Identify which cell holds the provided text, then report its [x, y] central coordinate. 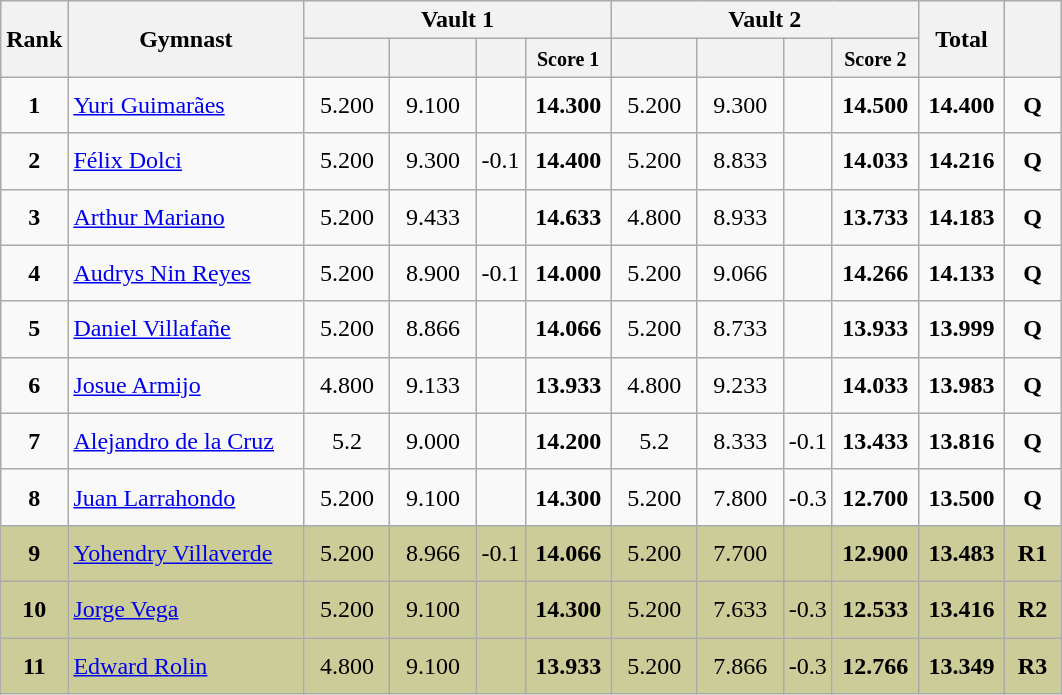
9.233 [740, 385]
13.500 [961, 497]
7.633 [740, 609]
Vault 1 [458, 20]
7.866 [740, 666]
1 [34, 105]
14.133 [961, 273]
Jorge Vega [186, 609]
8.933 [740, 217]
Yuri Guimarães [186, 105]
7 [34, 441]
2 [34, 161]
14.183 [961, 217]
8.900 [433, 273]
8.833 [740, 161]
9.000 [433, 441]
11 [34, 666]
14.200 [568, 441]
10 [34, 609]
13.349 [961, 666]
5 [34, 329]
14.266 [875, 273]
9.133 [433, 385]
13.999 [961, 329]
Vault 2 [764, 20]
Arthur Mariano [186, 217]
R2 [1032, 609]
R1 [1032, 553]
12.900 [875, 553]
Edward Rolin [186, 666]
8.733 [740, 329]
14.633 [568, 217]
12.700 [875, 497]
13.733 [875, 217]
Total [961, 39]
13.416 [961, 609]
9 [34, 553]
13.983 [961, 385]
8.966 [433, 553]
8 [34, 497]
Score 1 [568, 58]
7.700 [740, 553]
13.816 [961, 441]
13.483 [961, 553]
Gymnast [186, 39]
7.800 [740, 497]
Daniel Villafañe [186, 329]
Alejandro de la Cruz [186, 441]
R3 [1032, 666]
8.866 [433, 329]
14.216 [961, 161]
Josue Armijo [186, 385]
Juan Larrahondo [186, 497]
Rank [34, 39]
3 [34, 217]
9.433 [433, 217]
Yohendry Villaverde [186, 553]
6 [34, 385]
8.333 [740, 441]
Audrys Nin Reyes [186, 273]
9.066 [740, 273]
12.766 [875, 666]
4 [34, 273]
14.000 [568, 273]
12.533 [875, 609]
13.433 [875, 441]
Score 2 [875, 58]
14.500 [875, 105]
Félix Dolci [186, 161]
